Search for the cell housing the specified text and yield its (x, y) center coordinate. 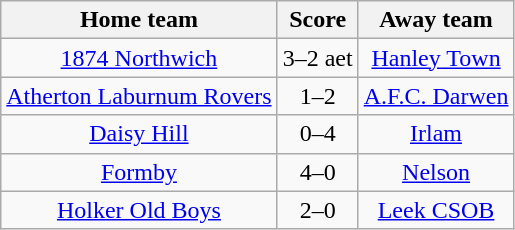
1–2 (318, 96)
Holker Old Boys (139, 210)
A.F.C. Darwen (436, 96)
Away team (436, 20)
1874 Northwich (139, 58)
2–0 (318, 210)
Score (318, 20)
3–2 aet (318, 58)
0–4 (318, 134)
4–0 (318, 172)
Irlam (436, 134)
Formby (139, 172)
Nelson (436, 172)
Atherton Laburnum Rovers (139, 96)
Home team (139, 20)
Daisy Hill (139, 134)
Leek CSOB (436, 210)
Hanley Town (436, 58)
